Search for the cell housing the specified text and yield its (X, Y) center coordinate. 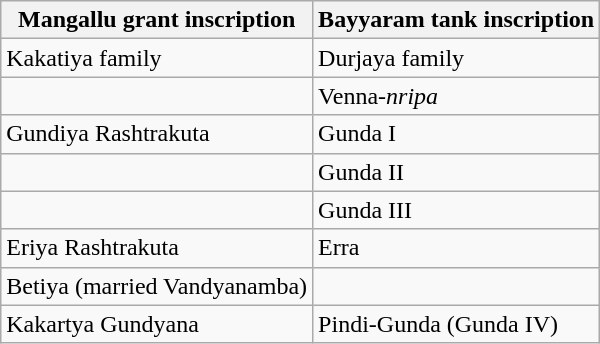
Kakartya Gundyana (157, 324)
Gunda II (456, 172)
Venna-nripa (456, 96)
Durjaya family (456, 58)
Pindi-Gunda (Gunda IV) (456, 324)
Gunda I (456, 134)
Erra (456, 248)
Bayyaram tank inscription (456, 20)
Gunda III (456, 210)
Kakatiya family (157, 58)
Gundiya Rashtrakuta (157, 134)
Mangallu grant inscription (157, 20)
Eriya Rashtrakuta (157, 248)
Betiya (married Vandyanamba) (157, 286)
